Provide the (X, Y) coordinate of the cell's center where the given text is located.  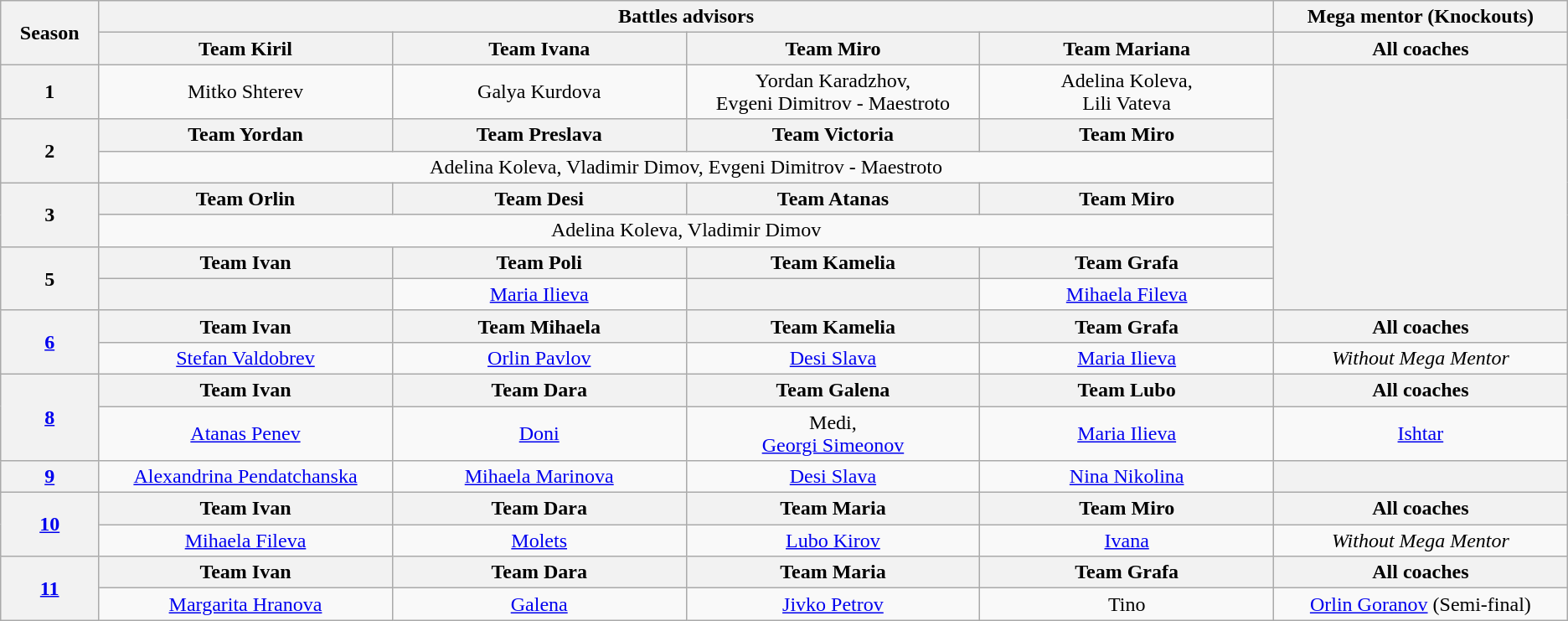
Mitko Shterev (246, 92)
5 (50, 278)
Orlin Pavlov (539, 358)
Tino (1127, 604)
3 (50, 215)
Adelina Koleva, Vladimir Dimov, Evgeni Dimitrov - Maestroto (687, 167)
Team Poli (539, 262)
Team Kiril (246, 49)
9 (50, 477)
8 (50, 417)
Doni (539, 432)
Galya Kurdova (539, 92)
Mega mentor (Knockouts) (1421, 17)
Mihaela Marinova (539, 477)
11 (50, 588)
Yordan Karadzhov,Evgeni Dimitrov - Maestroto (833, 92)
Ishtar (1421, 432)
Season (50, 33)
Nina Nikolina (1127, 477)
Orlin Goranov (Semi-final) (1421, 604)
Medi,Georgi Simeonov (833, 432)
Team Galena (833, 390)
Team Mariana (1127, 49)
Team Desi (539, 199)
Team Preslava (539, 135)
Team Orlin (246, 199)
Galena (539, 604)
Atanas Penev (246, 432)
Stefan Valdobrev (246, 358)
Battles advisors (687, 17)
Lubo Kirov (833, 541)
Jivko Petrov (833, 604)
Team Yordan (246, 135)
6 (50, 342)
Team Victoria (833, 135)
Adelina Koleva,Lili Vateva (1127, 92)
1 (50, 92)
10 (50, 525)
Molets (539, 541)
Ivana (1127, 541)
Adelina Koleva, Vladimir Dimov (687, 230)
Team Ivana (539, 49)
Team Atanas (833, 199)
Alexandrina Pendatchanska (246, 477)
2 (50, 151)
Team Lubo (1127, 390)
Margarita Hranova (246, 604)
Team Mihaela (539, 326)
